Locate the cell with the specified text and output its (X, Y) center coordinate. 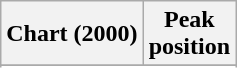
Peakposition (189, 34)
Chart (2000) (72, 34)
